Provide the [X, Y] coordinate of the cell's center where the given text is located.  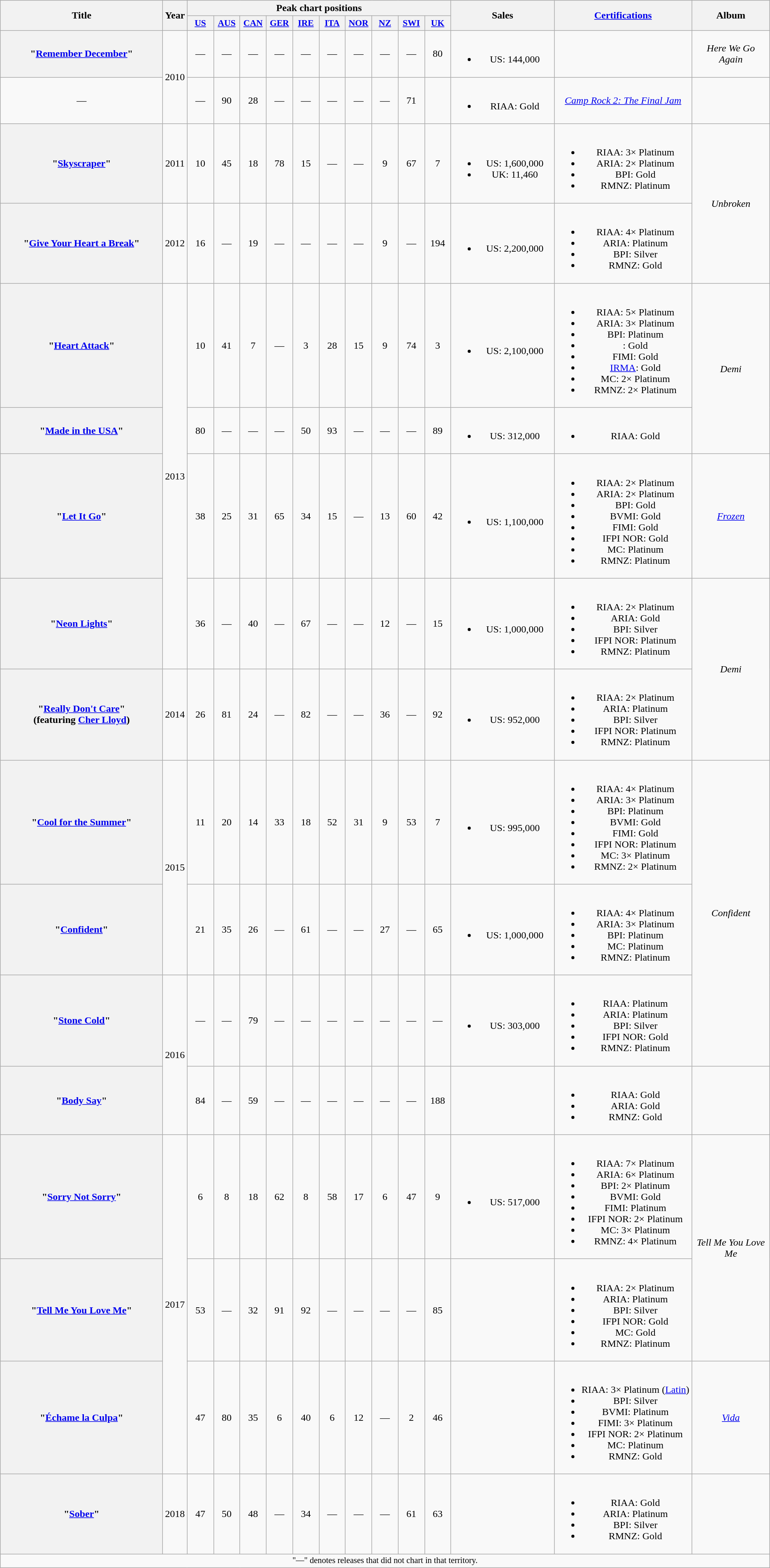
RIAA: 4× PlatinumARIA: PlatinumBPI: SilverRMNZ: Gold [623, 243]
Tell Me You Love Me [731, 1248]
"Cool for the Summer" [81, 822]
90 [227, 100]
17 [359, 1197]
78 [279, 164]
74 [411, 345]
RIAA: 2× PlatinumARIA: GoldBPI: SilverIFPI NOR: PlatinumRMNZ: Platinum [623, 623]
RIAA: PlatinumARIA: PlatinumBPI: SilverIFPI NOR: GoldRMNZ: Platinum [623, 1021]
16 [200, 243]
RIAA: 5× PlatinumARIA: 3× PlatinumBPI: Platinum: GoldFIMI: GoldIRMA: GoldMC: 2× PlatinumRMNZ: 2× Platinum [623, 345]
194 [438, 243]
41 [227, 345]
38 [200, 516]
RIAA: 3× Platinum (Latin)BPI: SilverBVMI: PlatinumFIMI: 3× PlatinumIFPI NOR: 2× PlatinumMC: PlatinumRMNZ: Gold [623, 1417]
"—" denotes releases that did not chart in that territory. [385, 1561]
79 [253, 1021]
"Made in the USA" [81, 431]
Vida [731, 1417]
"Remember December" [81, 53]
US: 995,000 [503, 822]
Sales [503, 16]
"Stone Cold" [81, 1021]
63 [438, 1514]
"Tell Me You Love Me" [81, 1310]
13 [385, 516]
"Confident" [81, 929]
188 [438, 1100]
11 [200, 822]
Certifications [623, 16]
IRE [306, 23]
RIAA: 2× PlatinumARIA: 2× PlatinumBPI: GoldBVMI: GoldFIMI: GoldIFPI NOR: GoldMC: PlatinumRMNZ: Platinum [623, 516]
Frozen [731, 516]
84 [200, 1100]
"Skyscraper" [81, 164]
US: 312,000 [503, 431]
"Really Don't Care"(featuring Cher Lloyd) [81, 715]
14 [253, 822]
"Sorry Not Sorry" [81, 1197]
"Body Say" [81, 1100]
2010 [175, 77]
60 [411, 516]
21 [200, 929]
93 [332, 431]
42 [438, 516]
US: 517,000 [503, 1197]
RIAA: 4× PlatinumARIA: 3× PlatinumBPI: PlatinumMC: PlatinumRMNZ: Platinum [623, 929]
19 [253, 243]
71 [411, 100]
US: 303,000 [503, 1021]
US: 1,600,000UK: 11,460 [503, 164]
"Échame la Culpa" [81, 1417]
62 [279, 1197]
81 [227, 715]
RIAA: 2× PlatinumARIA: PlatinumBPI: SilverIFPI NOR: PlatinumRMNZ: Platinum [623, 715]
2018 [175, 1514]
59 [253, 1100]
Here We Go Again [731, 53]
2015 [175, 868]
24 [253, 715]
Year [175, 16]
RIAA: 7× PlatinumARIA: 6× PlatinumBPI: 2× PlatinumBVMI: GoldFIMI: PlatinumIFPI NOR: 2× PlatinumMC: 3× PlatinumRMNZ: 4× Platinum [623, 1197]
46 [438, 1417]
"Sober" [81, 1514]
CAN [253, 23]
"Heart Attack" [81, 345]
Unbroken [731, 204]
20 [227, 822]
89 [438, 431]
"Neon Lights" [81, 623]
SWI [411, 23]
52 [332, 822]
NOR [359, 23]
RIAA: 4× PlatinumARIA: 3× PlatinumBPI: PlatinumBVMI: GoldFIMI: GoldIFPI NOR: PlatinumMC: 3× PlatinumRMNZ: 2× Platinum [623, 822]
Peak chart positions [319, 8]
"Give Your Heart a Break" [81, 243]
RIAA: GoldARIA: GoldRMNZ: Gold [623, 1100]
27 [385, 929]
AUS [227, 23]
2016 [175, 1055]
85 [438, 1310]
Confident [731, 913]
US: 1,100,000 [503, 516]
91 [279, 1310]
2017 [175, 1304]
Album [731, 16]
33 [279, 822]
US: 2,200,000 [503, 243]
82 [306, 715]
2014 [175, 715]
2011 [175, 164]
US: 2,100,000 [503, 345]
RIAA: 3× PlatinumARIA: 2× PlatinumBPI: GoldRMNZ: Platinum [623, 164]
48 [253, 1514]
Camp Rock 2: The Final Jam [623, 100]
ITA [332, 23]
25 [227, 516]
US: 144,000 [503, 53]
58 [332, 1197]
32 [253, 1310]
GER [279, 23]
"Let It Go" [81, 516]
US [200, 23]
NZ [385, 23]
2013 [175, 476]
45 [227, 164]
UK [438, 23]
2012 [175, 243]
2 [411, 1417]
RIAA: 2× PlatinumARIA: PlatinumBPI: SilverIFPI NOR: GoldMC: GoldRMNZ: Platinum [623, 1310]
Title [81, 16]
US: 952,000 [503, 715]
RIAA: GoldARIA: PlatinumBPI: SilverRMNZ: Gold [623, 1514]
